Extract the [X, Y] coordinate from the center of the cell holding the provided text.  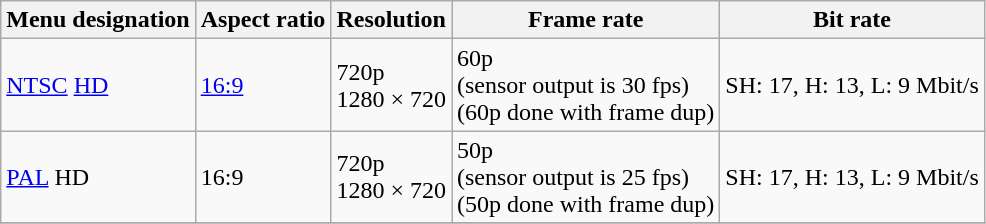
60p(sensor output is 30 fps) (60p done with frame dup) [586, 85]
Menu designation [98, 20]
Aspect ratio [263, 20]
Resolution [392, 20]
Frame rate [586, 20]
Bit rate [852, 20]
50p(sensor output is 25 fps) (50p done with frame dup) [586, 177]
PAL HD [98, 177]
NTSC HD [98, 85]
